Locate the cell with the specified text and output its [X, Y] center coordinate. 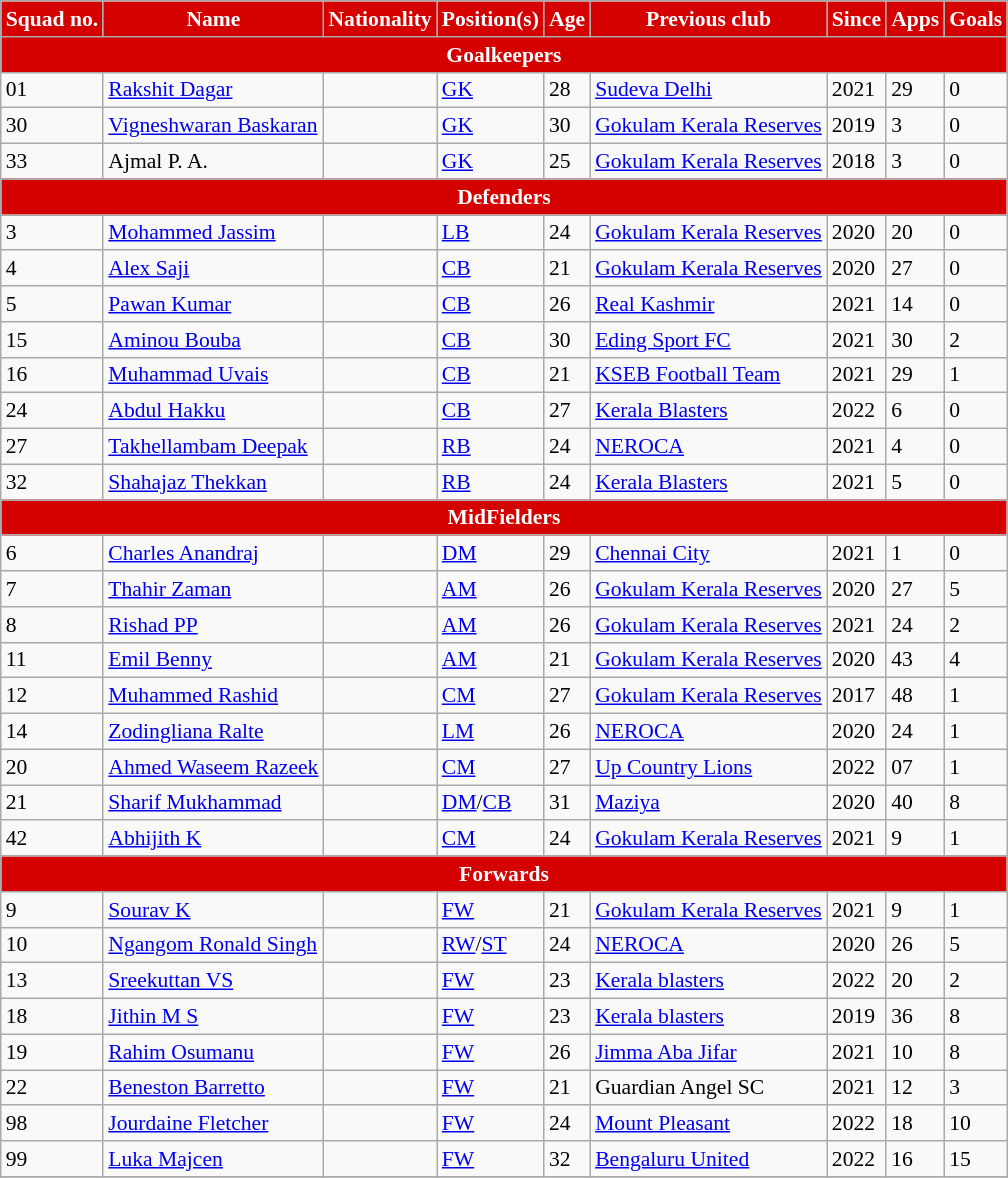
Vigneshwaran Baskaran [213, 126]
Goals [976, 19]
Ajmal P. A. [213, 162]
Zodingliana Ralte [213, 732]
07 [915, 767]
Ahmed Waseem Razeek [213, 767]
Sharif Mukhammad [213, 803]
Muhammed Rashid [213, 696]
7 [52, 589]
LB [490, 233]
Jourdaine Fletcher [213, 1124]
Abhijith K [213, 839]
Thahir Zaman [213, 589]
Squad no. [52, 19]
Name [213, 19]
Shahajaz Thekkan [213, 482]
2018 [856, 162]
Muhammad Uvais [213, 375]
Beneston Barretto [213, 1088]
43 [915, 660]
Luka Majcen [213, 1159]
Aminou Bouba [213, 340]
RW/ST [490, 945]
99 [52, 1159]
DM [490, 554]
Sreekuttan VS [213, 981]
2017 [856, 696]
MidFielders [504, 518]
Charles Anandraj [213, 554]
Bengaluru United [708, 1159]
42 [52, 839]
DM/CB [490, 803]
Pawan Kumar [213, 304]
Since [856, 19]
Maziya [708, 803]
Age [567, 19]
01 [52, 90]
Mohammed Jassim [213, 233]
Ngangom Ronald Singh [213, 945]
36 [915, 1017]
98 [52, 1124]
40 [915, 803]
Goalkeepers [504, 55]
13 [52, 981]
Real Kashmir [708, 304]
Alex Saji [213, 269]
Emil Benny [213, 660]
Guardian Angel SC [708, 1088]
Rakshit Dagar [213, 90]
LM [490, 732]
Defenders [504, 197]
Chennai City [708, 554]
Nationality [380, 19]
Abdul Hakku [213, 411]
22 [52, 1088]
Rishad PP [213, 625]
Jithin M S [213, 1017]
Eding Sport FC [708, 340]
25 [567, 162]
28 [567, 90]
Rahim Osumanu [213, 1052]
48 [915, 696]
Apps [915, 19]
11 [52, 660]
Sourav K [213, 910]
Takhellambam Deepak [213, 447]
31 [567, 803]
Jimma Aba Jifar [708, 1052]
Up Country Lions [708, 767]
Previous club [708, 19]
19 [52, 1052]
Position(s) [490, 19]
Mount Pleasant [708, 1124]
33 [52, 162]
KSEB Football Team [708, 375]
Forwards [504, 874]
Sudeva Delhi [708, 90]
